Return (X, Y) of the center of cell containing provided text 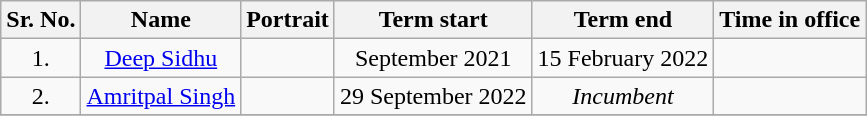
Name (161, 20)
29 September 2022 (433, 96)
Term start (433, 20)
Time in office (790, 20)
1. (41, 58)
2. (41, 96)
15 February 2022 (623, 58)
Term end (623, 20)
Amritpal Singh (161, 96)
Sr. No. (41, 20)
September 2021 (433, 58)
Incumbent (623, 96)
Deep Sidhu (161, 58)
Portrait (288, 20)
